Pinpoint the cell where the given text exists, returning its (x, y) midpoint coordinate. 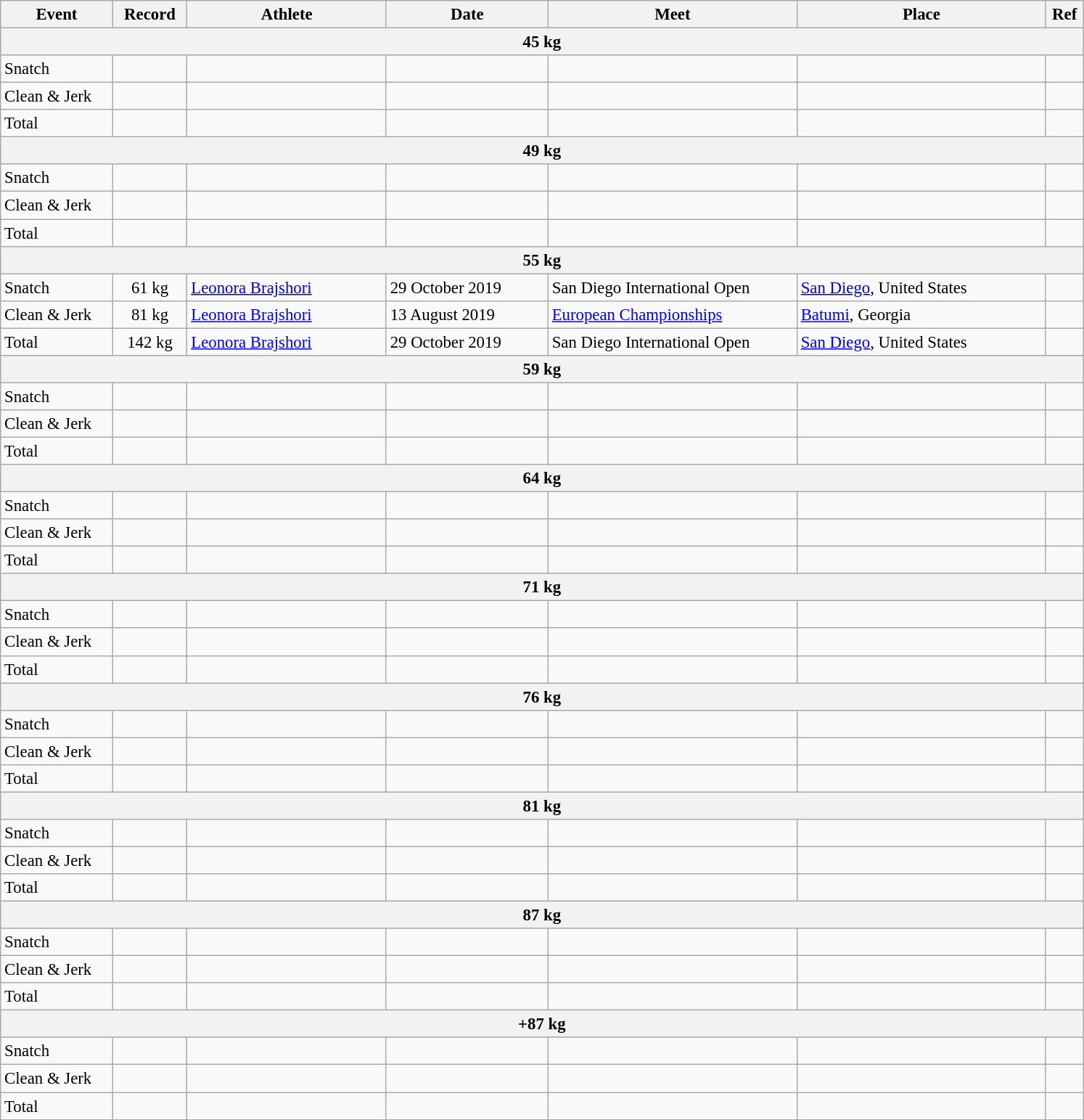
Batumi, Georgia (921, 314)
European Championships (672, 314)
Event (57, 15)
76 kg (542, 697)
Place (921, 15)
Meet (672, 15)
Date (467, 15)
Athlete (287, 15)
13 August 2019 (467, 314)
61 kg (149, 287)
49 kg (542, 151)
59 kg (542, 369)
71 kg (542, 587)
Ref (1064, 15)
64 kg (542, 478)
55 kg (542, 260)
+87 kg (542, 1024)
45 kg (542, 42)
142 kg (149, 342)
87 kg (542, 915)
Record (149, 15)
